Pinpoint the cell where the given text exists, returning its [x, y] midpoint coordinate. 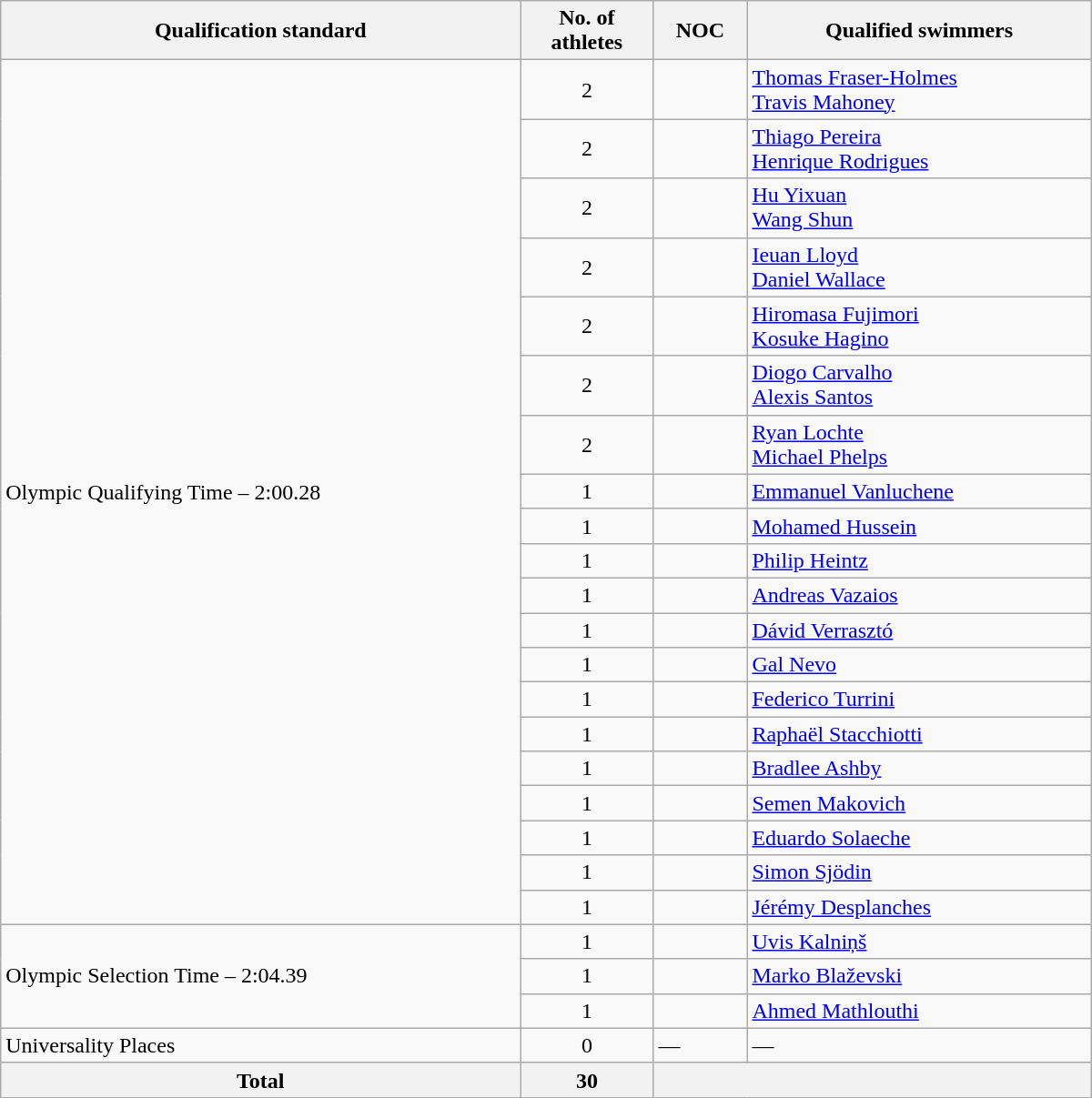
Thomas Fraser-HolmesTravis Mahoney [919, 89]
Ieuan LloydDaniel Wallace [919, 267]
Ryan LochteMichael Phelps [919, 444]
Ahmed Mathlouthi [919, 1011]
Total [260, 1080]
Gal Nevo [919, 665]
0 [587, 1045]
Eduardo Solaeche [919, 838]
Thiago PereiraHenrique Rodrigues [919, 149]
Hiromasa FujimoriKosuke Hagino [919, 326]
Raphaël Stacchiotti [919, 734]
Olympic Selection Time – 2:04.39 [260, 976]
Mohamed Hussein [919, 526]
Olympic Qualifying Time – 2:00.28 [260, 492]
Andreas Vazaios [919, 595]
Philip Heintz [919, 560]
No. of athletes [587, 31]
NOC [701, 31]
Qualification standard [260, 31]
30 [587, 1080]
Universality Places [260, 1045]
Hu YixuanWang Shun [919, 207]
Marko Blaževski [919, 976]
Qualified swimmers [919, 31]
Diogo CarvalhoAlexis Santos [919, 386]
Uvis Kalniņš [919, 942]
Simon Sjödin [919, 872]
Jérémy Desplanches [919, 907]
Emmanuel Vanluchene [919, 491]
Semen Makovich [919, 803]
Dávid Verrasztó [919, 630]
Federico Turrini [919, 700]
Bradlee Ashby [919, 769]
